Find where the given text appears and provide that cell's center as (X, Y) coordinate. 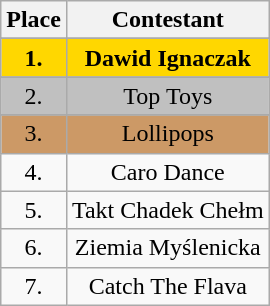
5. (34, 210)
6. (34, 248)
Dawid Ignaczak (168, 58)
Lollipops (168, 134)
Top Toys (168, 96)
7. (34, 286)
4. (34, 172)
Place (34, 20)
2. (34, 96)
Caro Dance (168, 172)
Takt Chadek Chełm (168, 210)
1. (34, 58)
3. (34, 134)
Contestant (168, 20)
Ziemia Myślenicka (168, 248)
Catch The Flava (168, 286)
